From the cell containing the given text, extract its center point as [x, y] coordinate. 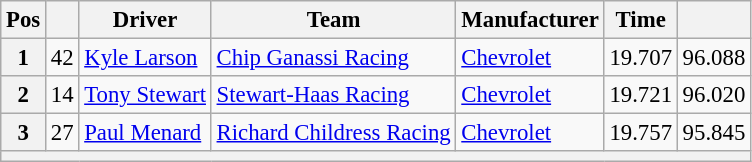
96.088 [714, 58]
14 [62, 95]
19.757 [640, 133]
95.845 [714, 133]
Paul Menard [145, 133]
Tony Stewart [145, 95]
Driver [145, 20]
19.707 [640, 58]
3 [24, 133]
Team [334, 20]
Kyle Larson [145, 58]
42 [62, 58]
Chip Ganassi Racing [334, 58]
Pos [24, 20]
Richard Childress Racing [334, 133]
27 [62, 133]
Stewart-Haas Racing [334, 95]
96.020 [714, 95]
Time [640, 20]
2 [24, 95]
19.721 [640, 95]
Manufacturer [530, 20]
1 [24, 58]
